Extract the [X, Y] coordinate from the center of the cell holding the provided text.  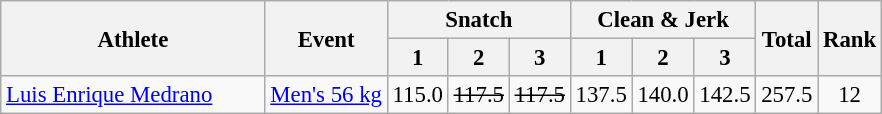
140.0 [663, 95]
Rank [850, 38]
Event [326, 38]
Athlete [133, 38]
12 [850, 95]
Total [787, 38]
Luis Enrique Medrano [133, 95]
257.5 [787, 95]
Men's 56 kg [326, 95]
Snatch [478, 20]
137.5 [601, 95]
142.5 [725, 95]
Clean & Jerk [663, 20]
115.0 [418, 95]
